For the text-containing cell, return its midpoint in [X, Y] coordinate format. 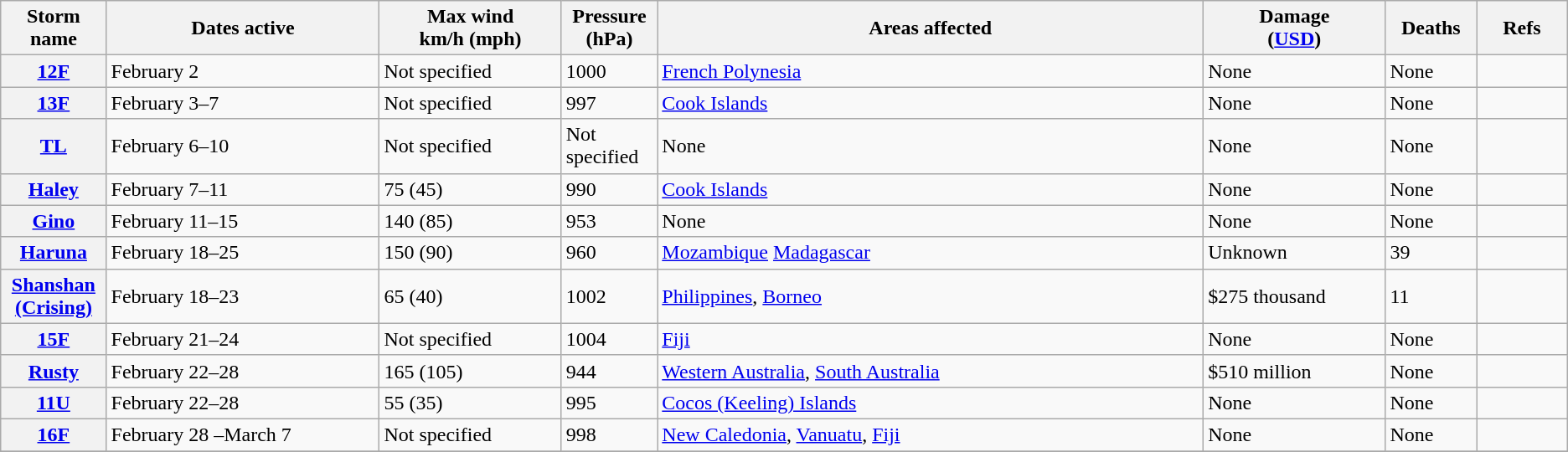
February 3–7 [243, 103]
Unknown [1295, 253]
75 (45) [471, 189]
February 6–10 [243, 146]
Cocos (Keeling) Islands [931, 403]
1002 [610, 296]
Western Australia, South Australia [931, 371]
997 [610, 103]
Pressure(hPa) [610, 28]
953 [610, 221]
Deaths [1431, 28]
February 28 –March 7 [243, 434]
Haruna [54, 253]
Shanshan (Crising) [54, 296]
New Caledonia, Vanuatu, Fiji [931, 434]
French Polynesia [931, 71]
Damage(USD) [1295, 28]
1000 [610, 71]
16F [54, 434]
February 7–11 [243, 189]
February 21–24 [243, 339]
Max windkm/h (mph) [471, 28]
Philippines, Borneo [931, 296]
13F [54, 103]
Fiji [931, 339]
Haley [54, 189]
Rusty [54, 371]
39 [1431, 253]
TL [54, 146]
February 2 [243, 71]
Mozambique Madagascar [931, 253]
Areas affected [931, 28]
Gino [54, 221]
960 [610, 253]
Dates active [243, 28]
150 (90) [471, 253]
990 [610, 189]
$275 thousand [1295, 296]
1004 [610, 339]
$510 million [1295, 371]
65 (40) [471, 296]
11U [54, 403]
15F [54, 339]
140 (85) [471, 221]
11 [1431, 296]
944 [610, 371]
55 (35) [471, 403]
February 18–25 [243, 253]
998 [610, 434]
Refs [1523, 28]
165 (105) [471, 371]
February 11–15 [243, 221]
Storm name [54, 28]
995 [610, 403]
12F [54, 71]
February 18–23 [243, 296]
